Extract the [x, y] coordinate from the center of the cell holding the provided text.  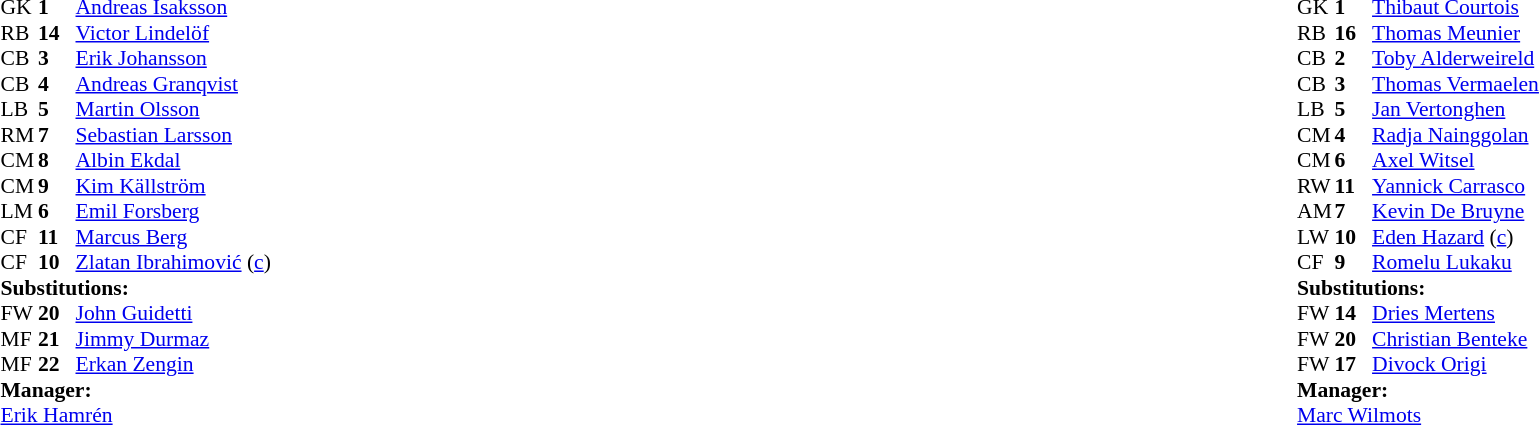
Axel Witsel [1456, 161]
Dries Mertens [1456, 313]
LW [1316, 237]
Toby Alderweireld [1456, 59]
Thomas Meunier [1456, 33]
Andreas Granqvist [174, 84]
8 [57, 161]
Martin Olsson [174, 109]
Christian Benteke [1456, 339]
Jan Vertonghen [1456, 109]
Jimmy Durmaz [174, 339]
Albin Ekdal [174, 161]
17 [1354, 365]
Radja Nainggolan [1456, 135]
RM [19, 135]
RW [1316, 186]
Kim Källström [174, 186]
Yannick Carrasco [1456, 186]
Erik Johansson [174, 59]
AM [1316, 211]
Zlatan Ibrahimović (c) [174, 263]
22 [57, 365]
Marcus Berg [174, 237]
16 [1354, 33]
John Guidetti [174, 313]
LM [19, 211]
Sebastian Larsson [174, 135]
Erkan Zengin [174, 365]
21 [57, 339]
Divock Origi [1456, 365]
Eden Hazard (c) [1456, 237]
Emil Forsberg [174, 211]
Thomas Vermaelen [1456, 84]
Victor Lindelöf [174, 33]
Romelu Lukaku [1456, 263]
2 [1354, 59]
Kevin De Bruyne [1456, 211]
